Return the (X, Y) coordinate for the center point of the cell that contains the specified text.  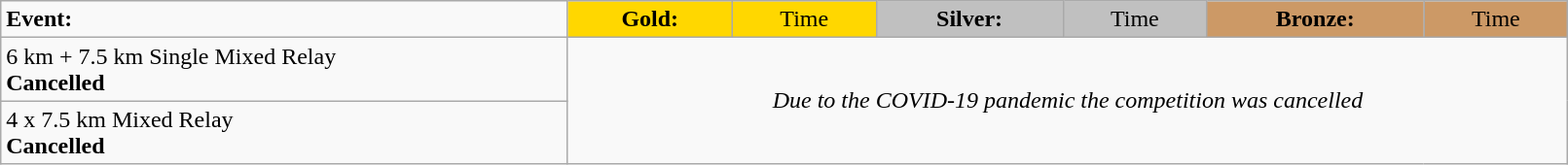
Bronze: (1316, 19)
6 km + 7.5 km Single Mixed RelayCancelled (284, 70)
4 x 7.5 km Mixed RelayCancelled (284, 132)
Gold: (650, 19)
Due to the COVID-19 pandemic the competition was cancelled (1068, 101)
Event: (284, 19)
Silver: (969, 19)
